Scan for the cell matching the given text and deliver its [x, y] coordinate at center. 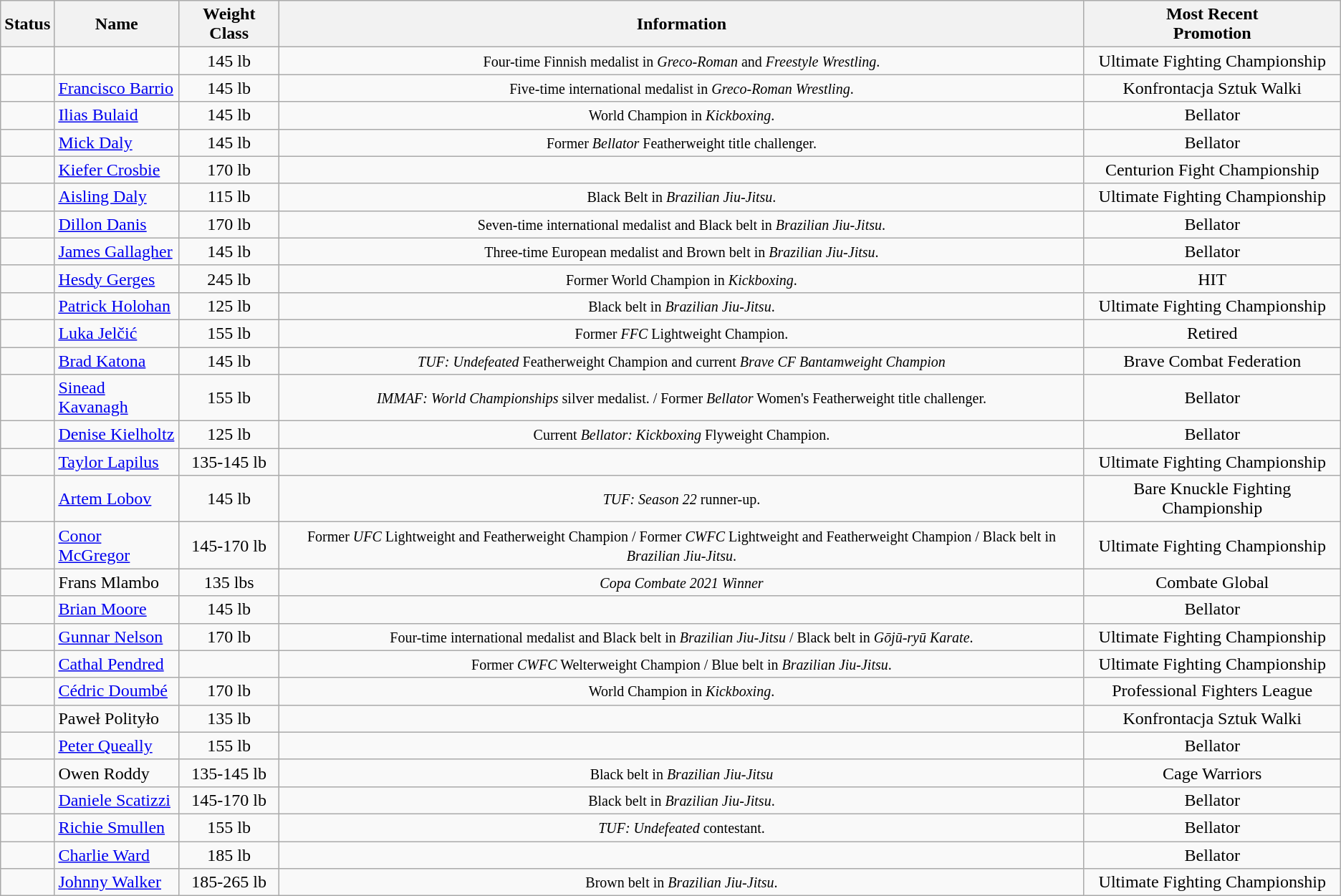
Brown belt in Brazilian Jiu-Jitsu. [682, 882]
Richie Smullen [117, 827]
Former Bellator Featherweight title challenger. [682, 143]
Cage Warriors [1212, 773]
Frans Mlambo [117, 582]
Black Belt in Brazilian Jiu-Jitsu. [682, 197]
James Gallagher [117, 251]
Charlie Ward [117, 854]
Sinead Kavanagh [117, 398]
Patrick Holohan [117, 306]
135 lb [229, 718]
135 lbs [229, 582]
Four-time Finnish medalist in Greco-Roman and Freestyle Wrestling. [682, 61]
Black belt in Brazilian Jiu-Jitsu [682, 773]
Current Bellator: Kickboxing Flyweight Champion. [682, 435]
Seven-time international medalist and Black belt in Brazilian Jiu-Jitsu. [682, 224]
Denise Kielholtz [117, 435]
Four-time international medalist and Black belt in Brazilian Jiu-Jitsu / Black belt in Gōjū-ryū Karate. [682, 637]
Gunnar Nelson [117, 637]
IMMAF: World Championships silver medalist. / Former Bellator Women's Featherweight title challenger. [682, 398]
245 lb [229, 279]
Dillon Danis [117, 224]
Five-time international medalist in Greco-Roman Wrestling. [682, 88]
Professional Fighters League [1212, 691]
Peter Queally [117, 746]
Hesdy Gerges [117, 279]
Mick Daly [117, 143]
Former FFC Lightweight Champion. [682, 333]
TUF: Undefeated contestant. [682, 827]
Former UFC Lightweight and Featherweight Champion / Former CWFC Lightweight and Featherweight Champion / Black belt in Brazilian Jiu-Jitsu. [682, 546]
Aisling Daly [117, 197]
Former CWFC Welterweight Champion / Blue belt in Brazilian Jiu-Jitsu. [682, 664]
Name [117, 24]
Former World Champion in Kickboxing. [682, 279]
115 lb [229, 197]
Paweł Polityło [117, 718]
Daniele Scatizzi [117, 800]
Weight Class [229, 24]
185 lb [229, 854]
Most RecentPromotion [1212, 24]
Brian Moore [117, 610]
Conor McGregor [117, 546]
Francisco Barrio [117, 88]
185-265 lb [229, 882]
Centurion Fight Championship [1212, 170]
Cathal Pendred [117, 664]
Bare Knuckle Fighting Championship [1212, 498]
HIT [1212, 279]
Taylor Lapilus [117, 462]
Ilias Bulaid [117, 115]
Retired [1212, 333]
Three-time European medalist and Brown belt in Brazilian Jiu-Jitsu. [682, 251]
Johnny Walker [117, 882]
Status [27, 24]
Brad Katona [117, 360]
Combate Global [1212, 582]
Luka Jelčić [117, 333]
Owen Roddy [117, 773]
Information [682, 24]
Kiefer Crosbie [117, 170]
TUF: Season 22 runner-up. [682, 498]
TUF: Undefeated Featherweight Champion and current Brave CF Bantamweight Champion [682, 360]
Cédric Doumbé [117, 691]
Artem Lobov [117, 498]
Copa Combate 2021 Winner [682, 582]
Brave Combat Federation [1212, 360]
